Return (X, Y) of the center of cell containing provided text 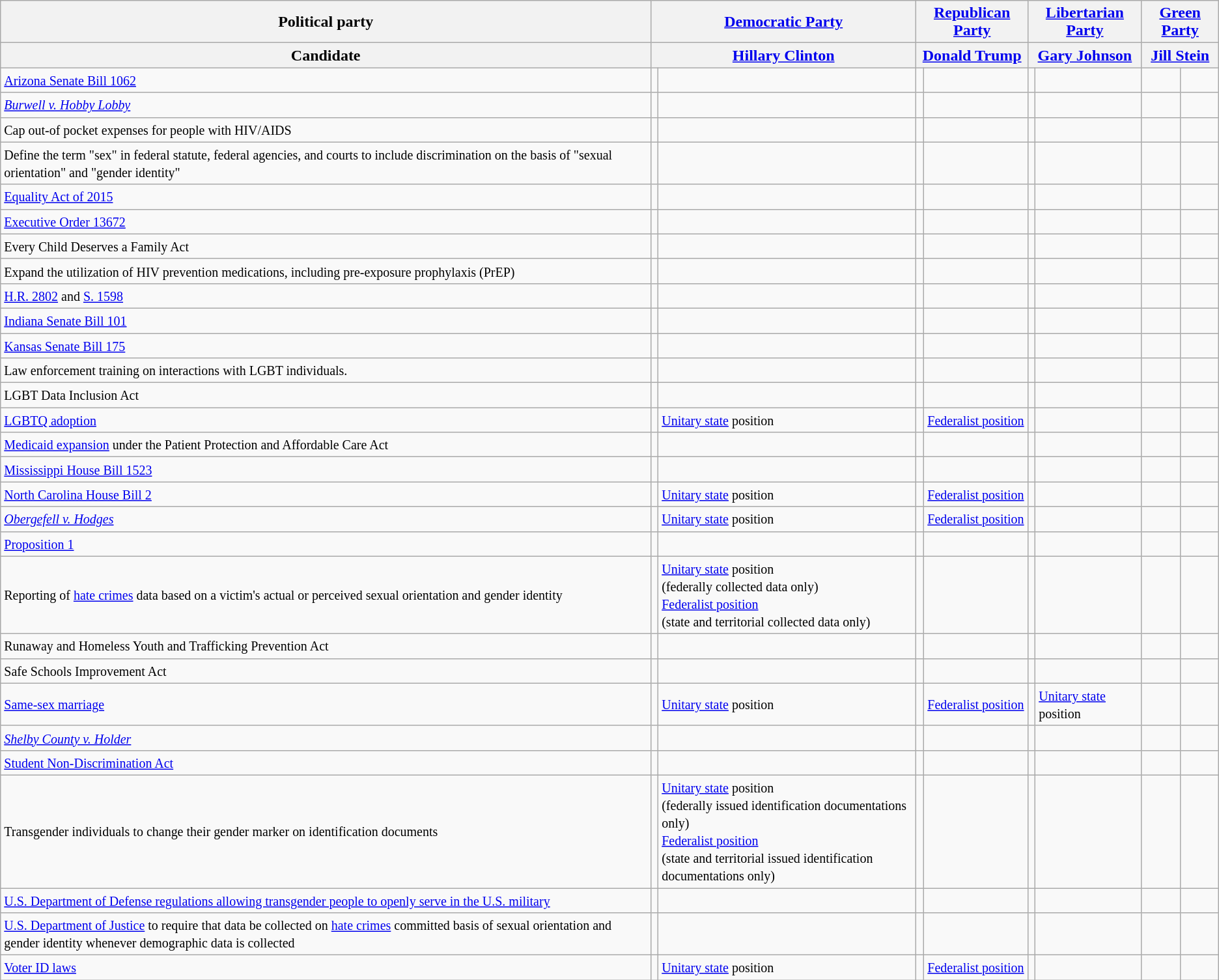
Obergefell v. Hodges (326, 519)
Green Party (1180, 22)
Student Non-Discrimination Act (326, 763)
North Carolina House Bill 2 (326, 494)
Libertarian Party (1085, 22)
Republican Party (972, 22)
Expand the utilization of HIV prevention medications, including pre-exposure prophylaxis (PrEP) (326, 271)
Reporting of hate crimes data based on a victim's actual or perceived sexual orientation and gender identity (326, 595)
Law enforcement training on interactions with LGBT individuals. (326, 371)
H.R. 2802 and S. 1598 (326, 296)
Medicaid expansion under the Patient Protection and Affordable Care Act (326, 445)
Same-sex marriage (326, 705)
Transgender individuals to change their gender marker on identification documents (326, 831)
Unitary state position(federally collected data only)Federalist position(state and territorial collected data only) (787, 595)
Mississippi House Bill 1523 (326, 469)
Cap out-of pocket expenses for people with HIV/AIDS (326, 130)
Jill Stein (1180, 55)
Democratic Party (784, 22)
Arizona Senate Bill 1062 (326, 80)
Gary Johnson (1085, 55)
U.S. Department of Defense regulations allowing transgender people to openly serve in the U.S. military (326, 901)
LGBTQ adoption (326, 420)
Burwell v. Hobby Lobby (326, 105)
Every Child Deserves a Family Act (326, 246)
Kansas Senate Bill 175 (326, 346)
LGBT Data Inclusion Act (326, 395)
Hillary Clinton (784, 55)
Equality Act of 2015 (326, 197)
Safe Schools Improvement Act (326, 671)
Political party (326, 22)
Runaway and Homeless Youth and Trafficking Prevention Act (326, 646)
Indiana Senate Bill 101 (326, 320)
Voter ID laws (326, 968)
Proposition 1 (326, 544)
Candidate (326, 55)
Executive Order 13672 (326, 221)
Donald Trump (972, 55)
Shelby County v. Holder (326, 738)
